From the cell containing the given text, extract its center point as (X, Y) coordinate. 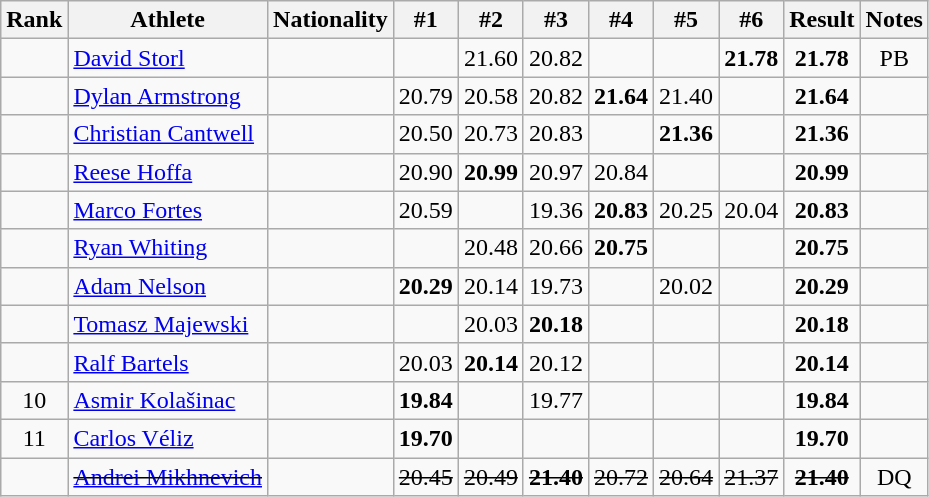
Athlete (168, 20)
20.45 (426, 477)
20.90 (426, 172)
#6 (752, 20)
Ryan Whiting (168, 248)
#3 (556, 20)
19.73 (556, 286)
#5 (686, 20)
11 (34, 438)
19.77 (556, 400)
PB (894, 58)
20.50 (426, 134)
19.36 (556, 210)
10 (34, 400)
20.49 (490, 477)
Dylan Armstrong (168, 96)
#1 (426, 20)
Adam Nelson (168, 286)
#2 (490, 20)
David Storl (168, 58)
Carlos Véliz (168, 438)
Notes (894, 20)
Result (822, 20)
20.12 (556, 362)
20.59 (426, 210)
20.64 (686, 477)
Christian Cantwell (168, 134)
Nationality (331, 20)
20.73 (490, 134)
20.02 (686, 286)
DQ (894, 477)
Asmir Kolašinac (168, 400)
#4 (620, 20)
20.84 (620, 172)
Marco Fortes (168, 210)
21.37 (752, 477)
Ralf Bartels (168, 362)
Reese Hoffa (168, 172)
20.25 (686, 210)
Rank (34, 20)
Tomasz Majewski (168, 324)
21.60 (490, 58)
20.66 (556, 248)
20.79 (426, 96)
20.04 (752, 210)
20.48 (490, 248)
20.58 (490, 96)
20.97 (556, 172)
20.72 (620, 477)
Andrei Mikhnevich (168, 477)
